Locate the cell with the specified text and output its (X, Y) center coordinate. 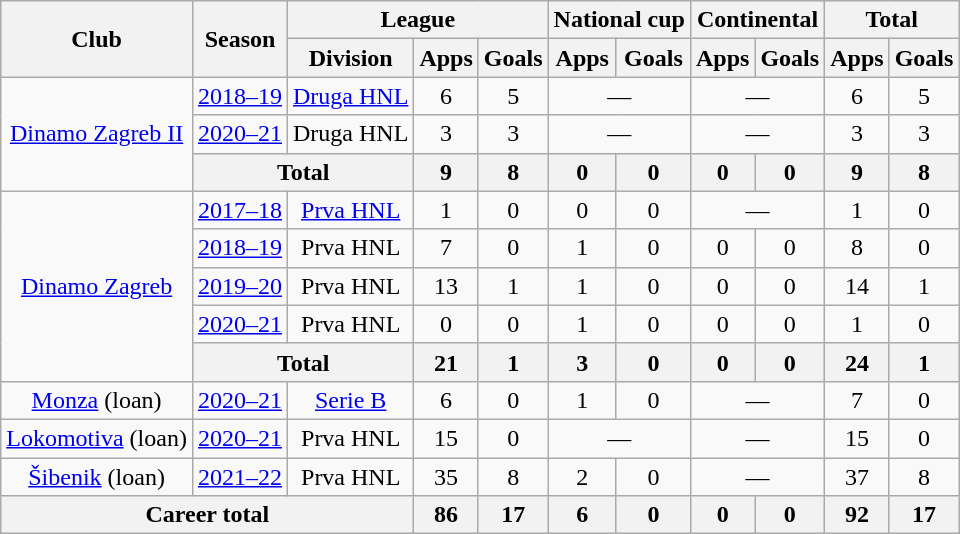
Lokomotiva (loan) (97, 438)
21 (446, 362)
Season (240, 39)
Serie B (351, 400)
14 (857, 286)
2019–20 (240, 286)
League (418, 20)
2021–22 (240, 477)
Career total (208, 515)
24 (857, 362)
National cup (619, 20)
Dinamo Zagreb (97, 286)
Monza (loan) (97, 400)
2017–18 (240, 210)
Dinamo Zagreb II (97, 134)
Division (351, 58)
2 (582, 477)
37 (857, 477)
35 (446, 477)
13 (446, 286)
Club (97, 39)
92 (857, 515)
Šibenik (loan) (97, 477)
Continental (757, 20)
86 (446, 515)
